Locate the cell with the specified text and output its (x, y) center coordinate. 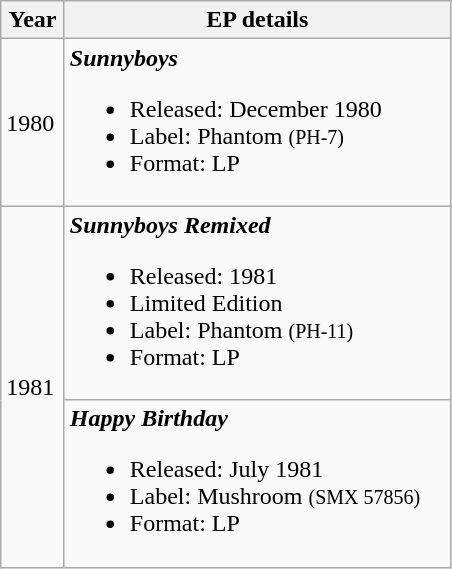
Happy BirthdayReleased: July 1981Label: Mushroom (SMX 57856)Format: LP (257, 484)
1981 (33, 386)
SunnyboysReleased: December 1980Label: Phantom (PH-7)Format: LP (257, 122)
1980 (33, 122)
EP details (257, 20)
Year (33, 20)
Sunnyboys RemixedReleased: 1981Limited EditionLabel: Phantom (PH-11)Format: LP (257, 303)
